For the text-containing cell, return its midpoint in (x, y) coordinate format. 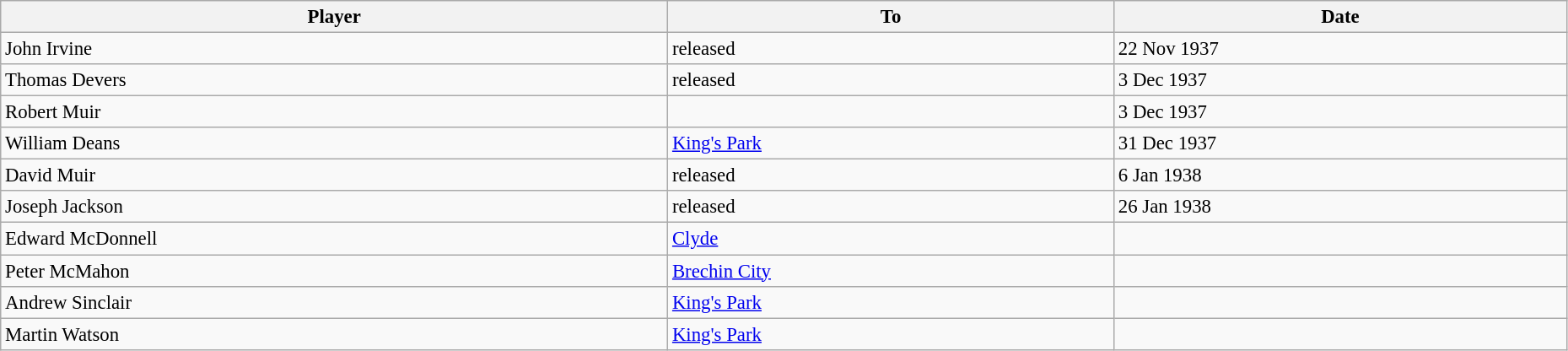
Thomas Devers (334, 80)
Andrew Sinclair (334, 302)
Player (334, 17)
Edward McDonnell (334, 239)
David Muir (334, 175)
Joseph Jackson (334, 207)
Date (1341, 17)
31 Dec 1937 (1341, 143)
Martin Watson (334, 334)
Peter McMahon (334, 271)
6 Jan 1938 (1341, 175)
Clyde (891, 239)
Robert Muir (334, 112)
22 Nov 1937 (1341, 49)
William Deans (334, 143)
To (891, 17)
26 Jan 1938 (1341, 207)
Brechin City (891, 271)
John Irvine (334, 49)
